Capture the cell that displays the provided text and extract its [x, y] central coordinate. 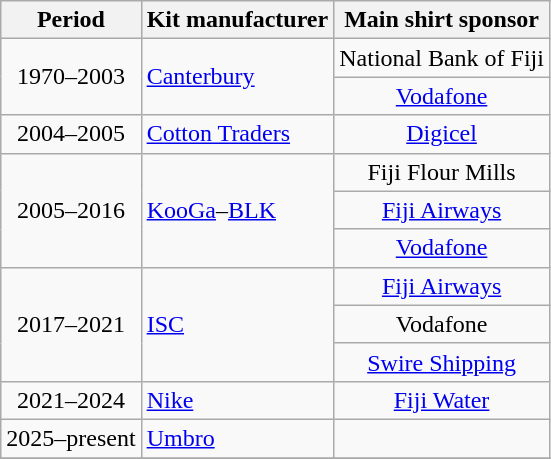
Cotton Traders [238, 134]
Digicel [442, 134]
2025–present [71, 438]
Fiji Flour Mills [442, 172]
Umbro [238, 438]
2017–2021 [71, 324]
2021–2024 [71, 400]
Canterbury [238, 77]
Kit manufacturer [238, 20]
2004–2005 [71, 134]
KooGa–BLK [238, 210]
Swire Shipping [442, 362]
Period [71, 20]
Main shirt sponsor [442, 20]
Fiji Water [442, 400]
ISC [238, 324]
1970–2003 [71, 77]
2005–2016 [71, 210]
Nike [238, 400]
National Bank of Fiji [442, 58]
